Determine the (X, Y) coordinate at the center of the cell enclosing the given text.  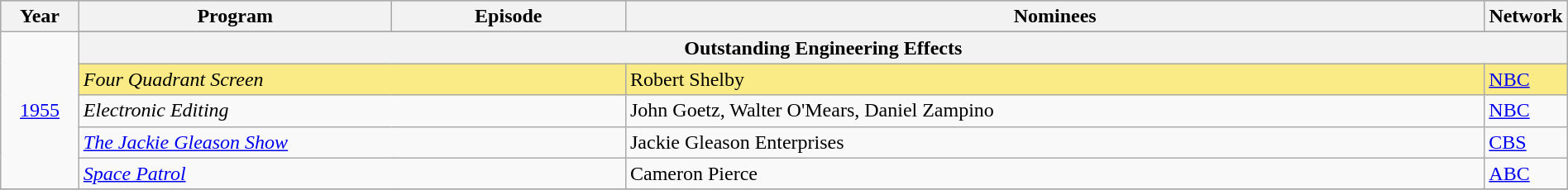
Network (1526, 17)
Cameron Pierce (1054, 173)
Program (235, 17)
Robert Shelby (1054, 79)
Outstanding Engineering Effects (823, 48)
Episode (508, 17)
John Goetz, Walter O'Mears, Daniel Zampino (1054, 111)
Electronic Editing (352, 111)
Year (40, 17)
Space Patrol (352, 173)
Jackie Gleason Enterprises (1054, 142)
The Jackie Gleason Show (352, 142)
Nominees (1054, 17)
CBS (1526, 142)
1955 (40, 111)
Four Quadrant Screen (352, 79)
ABC (1526, 173)
